Identify which cell holds the provided text, then report its [X, Y] central coordinate. 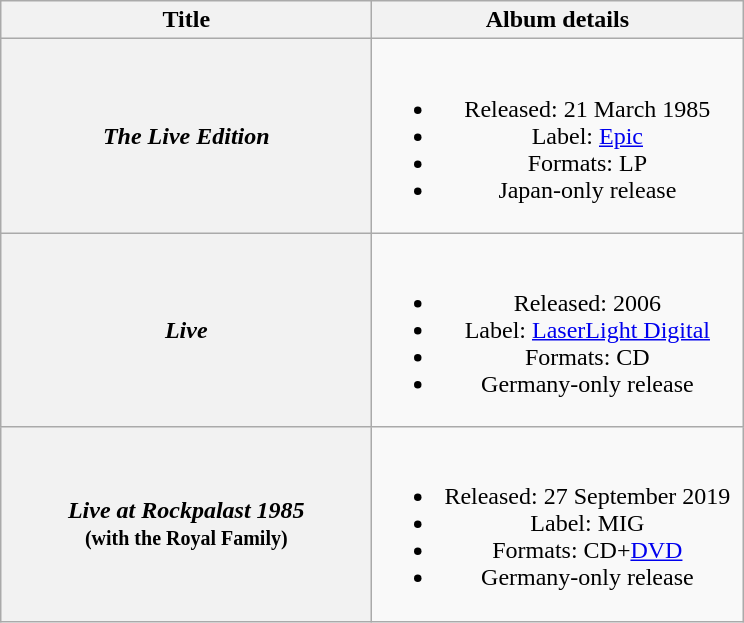
The Live Edition [186, 136]
Released: 27 September 2019Label: MIGFormats: CD+DVDGermany-only release [558, 524]
Live at Rockpalast 1985(with the Royal Family) [186, 524]
Live [186, 330]
Album details [558, 20]
Title [186, 20]
Released: 2006Label: LaserLight DigitalFormats: CDGermany-only release [558, 330]
Released: 21 March 1985Label: EpicFormats: LPJapan-only release [558, 136]
